From the cell containing the given text, extract its center point as [x, y] coordinate. 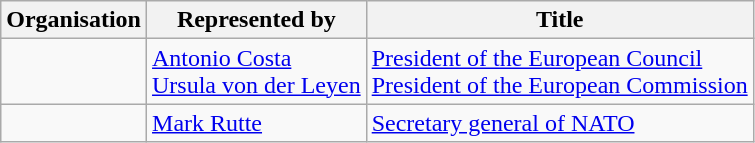
Mark Rutte [257, 123]
Antonio CostaUrsula von der Leyen [257, 72]
Secretary general of NATO [560, 123]
Organisation [74, 20]
Title [560, 20]
Represented by [257, 20]
President of the European CouncilPresident of the European Commission [560, 72]
